From the cell containing the given text, extract its center point as [X, Y] coordinate. 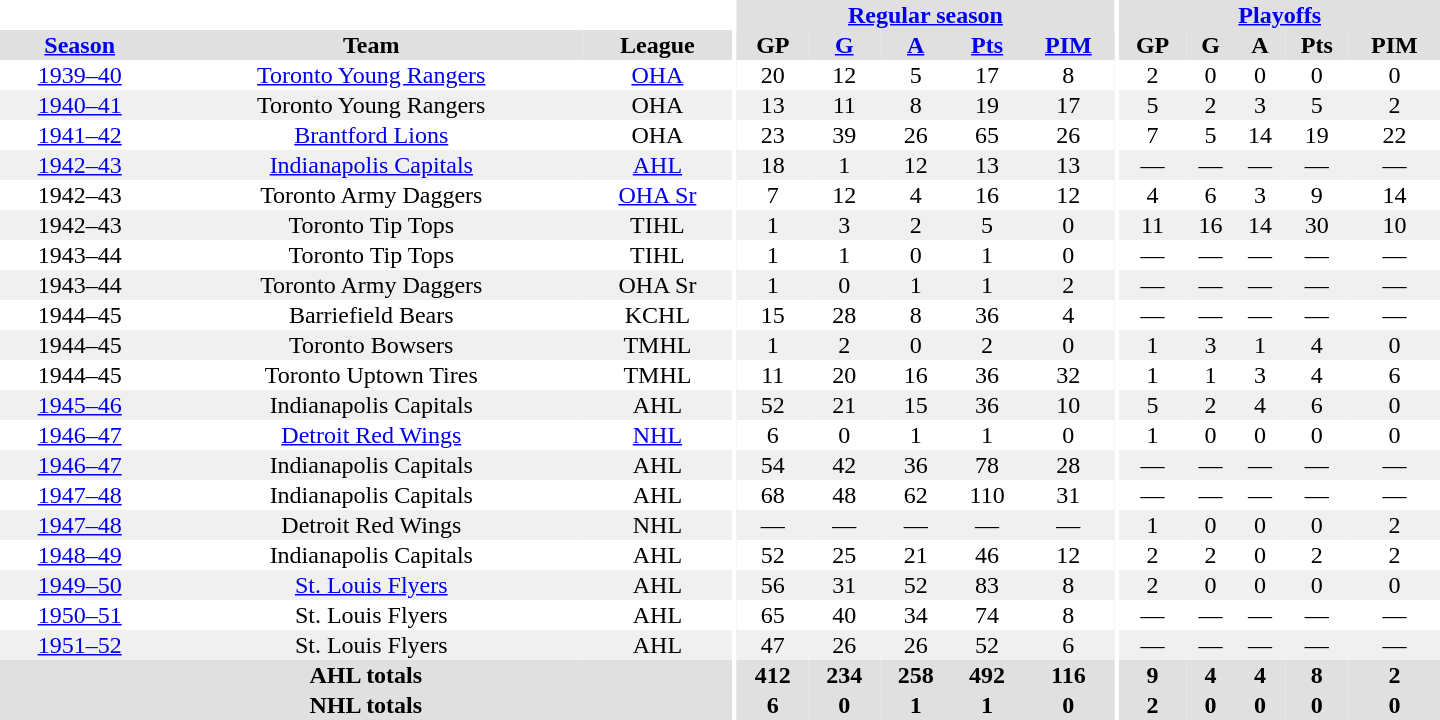
83 [986, 585]
1945–46 [80, 405]
258 [916, 675]
NHL totals [366, 705]
1939–40 [80, 75]
1950–51 [80, 615]
412 [772, 675]
34 [916, 615]
1948–49 [80, 555]
54 [772, 465]
46 [986, 555]
AHL totals [366, 675]
32 [1068, 375]
47 [772, 645]
Playoffs [1280, 15]
48 [844, 495]
116 [1068, 675]
78 [986, 465]
League [657, 45]
Toronto Bowsers [371, 345]
492 [986, 675]
Team [371, 45]
42 [844, 465]
Regular season [926, 15]
Toronto Uptown Tires [371, 375]
39 [844, 135]
234 [844, 675]
18 [772, 165]
Season [80, 45]
30 [1317, 225]
1941–42 [80, 135]
KCHL [657, 315]
1940–41 [80, 105]
Brantford Lions [371, 135]
22 [1394, 135]
1949–50 [80, 585]
1951–52 [80, 645]
23 [772, 135]
62 [916, 495]
Barriefield Bears [371, 315]
74 [986, 615]
25 [844, 555]
40 [844, 615]
110 [986, 495]
56 [772, 585]
68 [772, 495]
